Locate the cell with the specified text and output its [x, y] center coordinate. 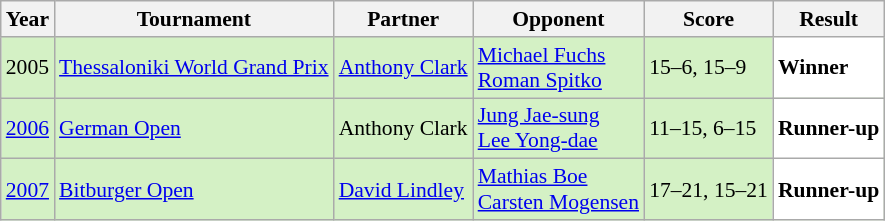
Partner [404, 19]
Winner [828, 68]
Bitburger Open [194, 190]
German Open [194, 128]
Thessaloniki World Grand Prix [194, 68]
2007 [28, 190]
17–21, 15–21 [708, 190]
Year [28, 19]
Opponent [558, 19]
15–6, 15–9 [708, 68]
Mathias Boe Carsten Mogensen [558, 190]
2006 [28, 128]
Michael Fuchs Roman Spitko [558, 68]
Tournament [194, 19]
Score [708, 19]
David Lindley [404, 190]
2005 [28, 68]
Jung Jae-sung Lee Yong-dae [558, 128]
11–15, 6–15 [708, 128]
Result [828, 19]
